Return the [x, y] coordinate for the center point of the cell that contains the specified text.  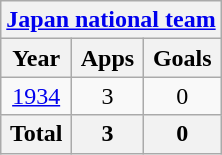
Total [36, 134]
1934 [36, 96]
Apps [108, 58]
Year [36, 58]
Goals [182, 58]
Japan national team [111, 20]
